Identify which cell holds the provided text, then report its [x, y] central coordinate. 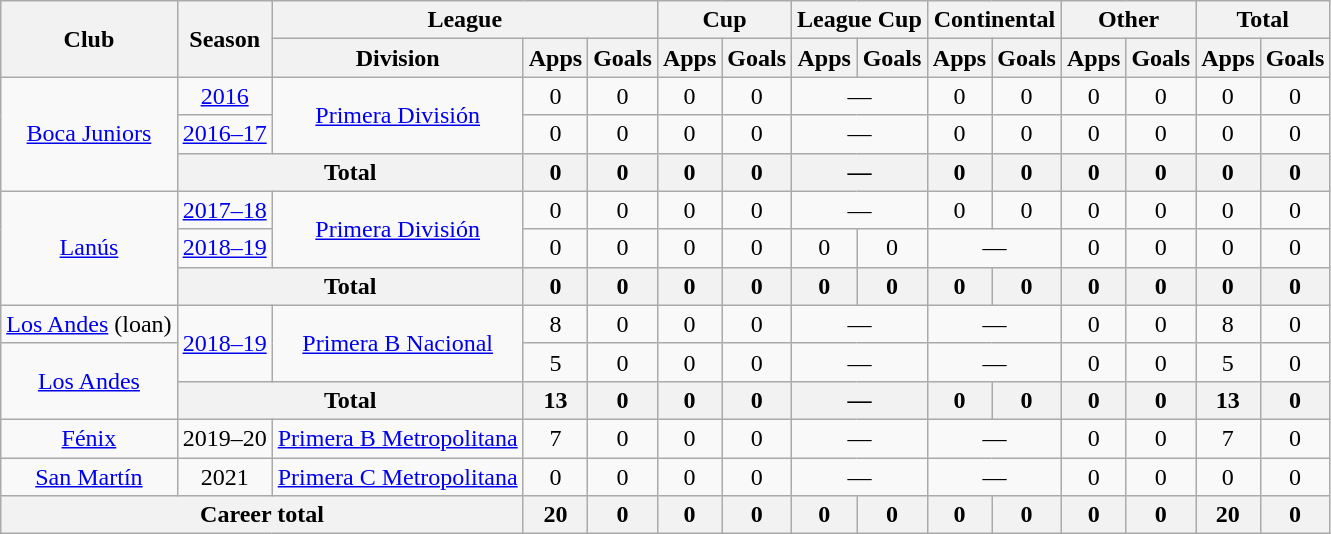
Boca Juniors [89, 134]
Los Andes [89, 381]
Career total [262, 515]
Primera C Metropolitana [398, 477]
League [464, 20]
2019–20 [224, 438]
2016–17 [224, 134]
Cup [724, 20]
2021 [224, 477]
League Cup [860, 20]
Other [1128, 20]
2017–18 [224, 210]
Fénix [89, 438]
2016 [224, 96]
Season [224, 39]
Club [89, 39]
Primera B Metropolitana [398, 438]
Los Andes (loan) [89, 324]
Primera B Nacional [398, 343]
Continental [994, 20]
San Martín [89, 477]
Division [398, 58]
Lanús [89, 248]
